From the cell containing the given text, extract its center point as [X, Y] coordinate. 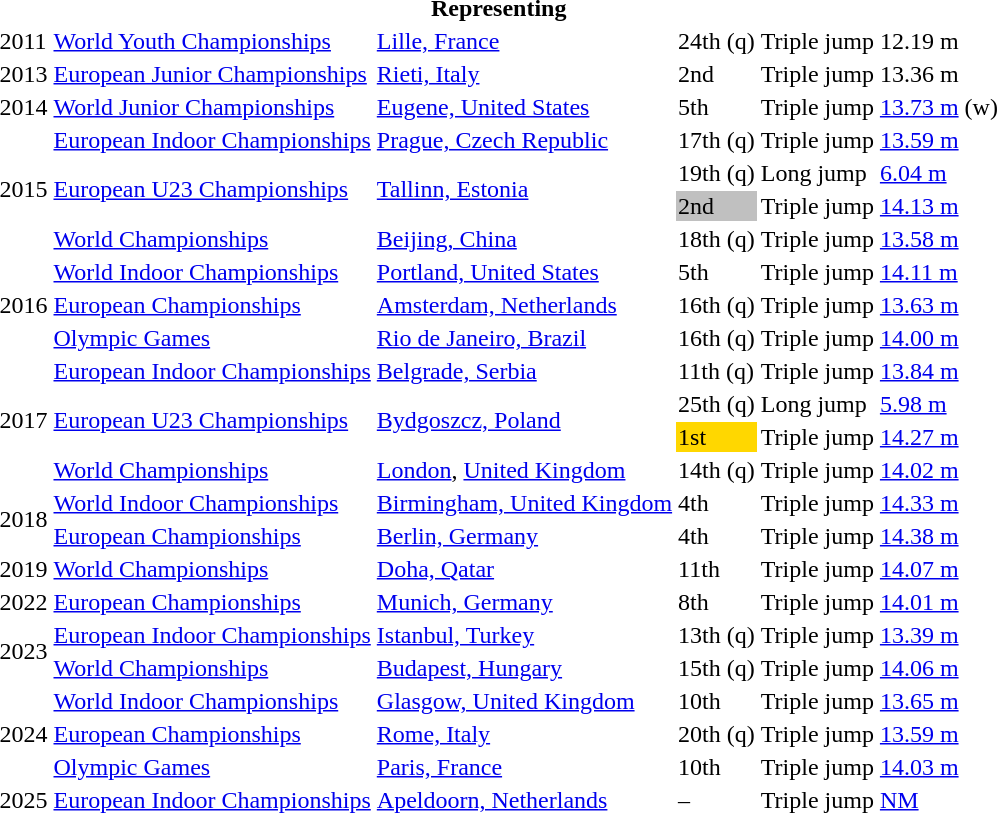
Munich, Germany [524, 602]
24th (q) [717, 41]
8th [717, 602]
Portland, United States [524, 272]
Tallinn, Estonia [524, 190]
1st [717, 437]
17th (q) [717, 140]
Paris, France [524, 767]
Amsterdam, Netherlands [524, 305]
Bydgoszcz, Poland [524, 420]
14th (q) [717, 470]
Rome, Italy [524, 734]
Glasgow, United Kingdom [524, 701]
Beijing, China [524, 239]
World Junior Championships [212, 107]
Berlin, Germany [524, 536]
13th (q) [717, 635]
Lille, France [524, 41]
Rieti, Italy [524, 74]
Budapest, Hungary [524, 668]
Birmingham, United Kingdom [524, 503]
Istanbul, Turkey [524, 635]
Prague, Czech Republic [524, 140]
11th (q) [717, 371]
19th (q) [717, 173]
London, United Kingdom [524, 470]
11th [717, 569]
Doha, Qatar [524, 569]
World Youth Championships [212, 41]
20th (q) [717, 734]
Eugene, United States [524, 107]
18th (q) [717, 239]
15th (q) [717, 668]
European Junior Championships [212, 74]
25th (q) [717, 404]
Rio de Janeiro, Brazil [524, 338]
Belgrade, Serbia [524, 371]
